Capture the cell that displays the provided text and extract its (X, Y) central coordinate. 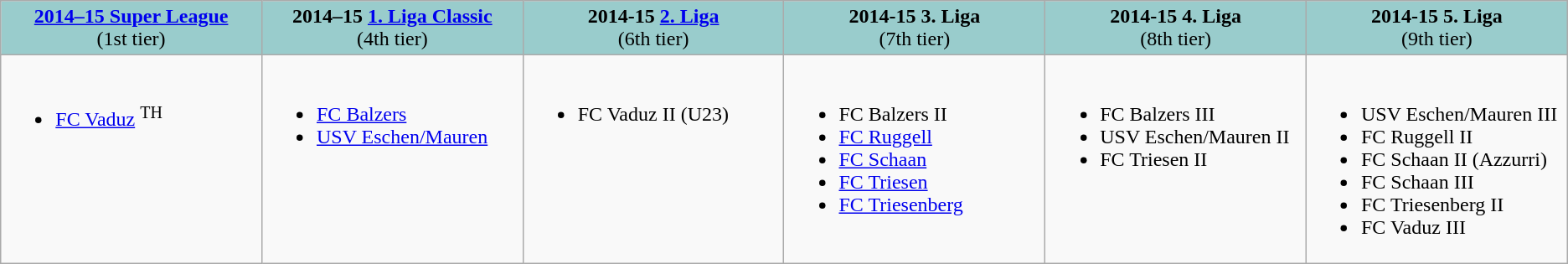
FC Balzers IIIUSV Eschen/Mauren IIFC Triesen II (1176, 159)
2014–15 1. Liga Classic(4th tier) (392, 28)
FC BalzersUSV Eschen/Mauren (392, 159)
FC Vaduz II (U23) (653, 159)
FC Balzers IIFC RuggellFC SchaanFC TriesenFC Triesenberg (915, 159)
2014-15 5. Liga(9th tier) (1436, 28)
FC Vaduz TH (132, 159)
2014–15 Super League(1st tier) (132, 28)
USV Eschen/Mauren IIIFC Ruggell IIFC Schaan II (Azzurri)FC Schaan IIIFC Triesenberg IIFC Vaduz III (1436, 159)
2014-15 3. Liga(7th tier) (915, 28)
2014-15 4. Liga(8th tier) (1176, 28)
2014-15 2. Liga(6th tier) (653, 28)
